Locate the cell with the specified text and output its (x, y) center coordinate. 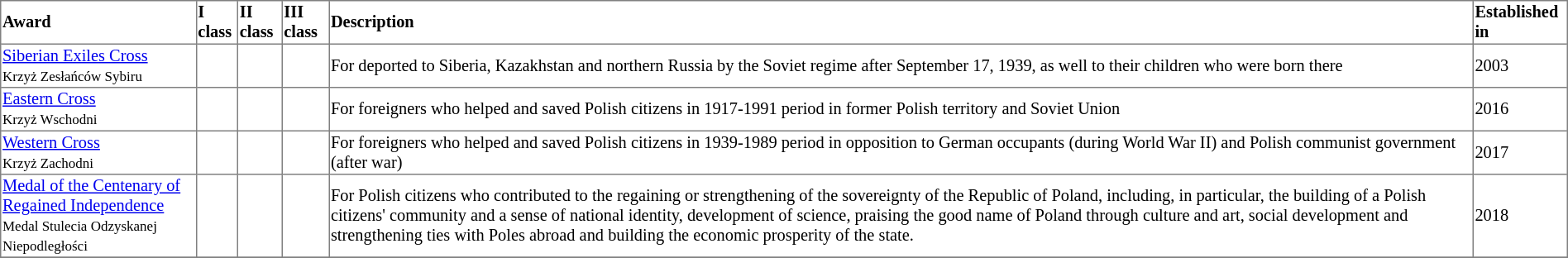
Description (901, 22)
II class (261, 22)
Medal of the Centenary of Regained IndependenceMedal Stulecia Odzyskanej Niepodległości (98, 216)
For deported to Siberia, Kazakhstan and northern Russia by the Soviet regime after September 17, 1939, as well to their children who were born there (901, 65)
2017 (1520, 152)
2003 (1520, 65)
Western CrossKrzyż Zachodni (98, 152)
Award (98, 22)
Eastern CrossKrzyż Wschodni (98, 109)
I class (217, 22)
Established in (1520, 22)
Siberian Exiles CrossKrzyż Zesłańców Sybiru (98, 65)
2018 (1520, 216)
2016 (1520, 109)
III class (306, 22)
For foreigners who helped and saved Polish citizens in 1917-1991 period in former Polish territory and Soviet Union (901, 109)
